For the text-containing cell, return its midpoint in (X, Y) coordinate format. 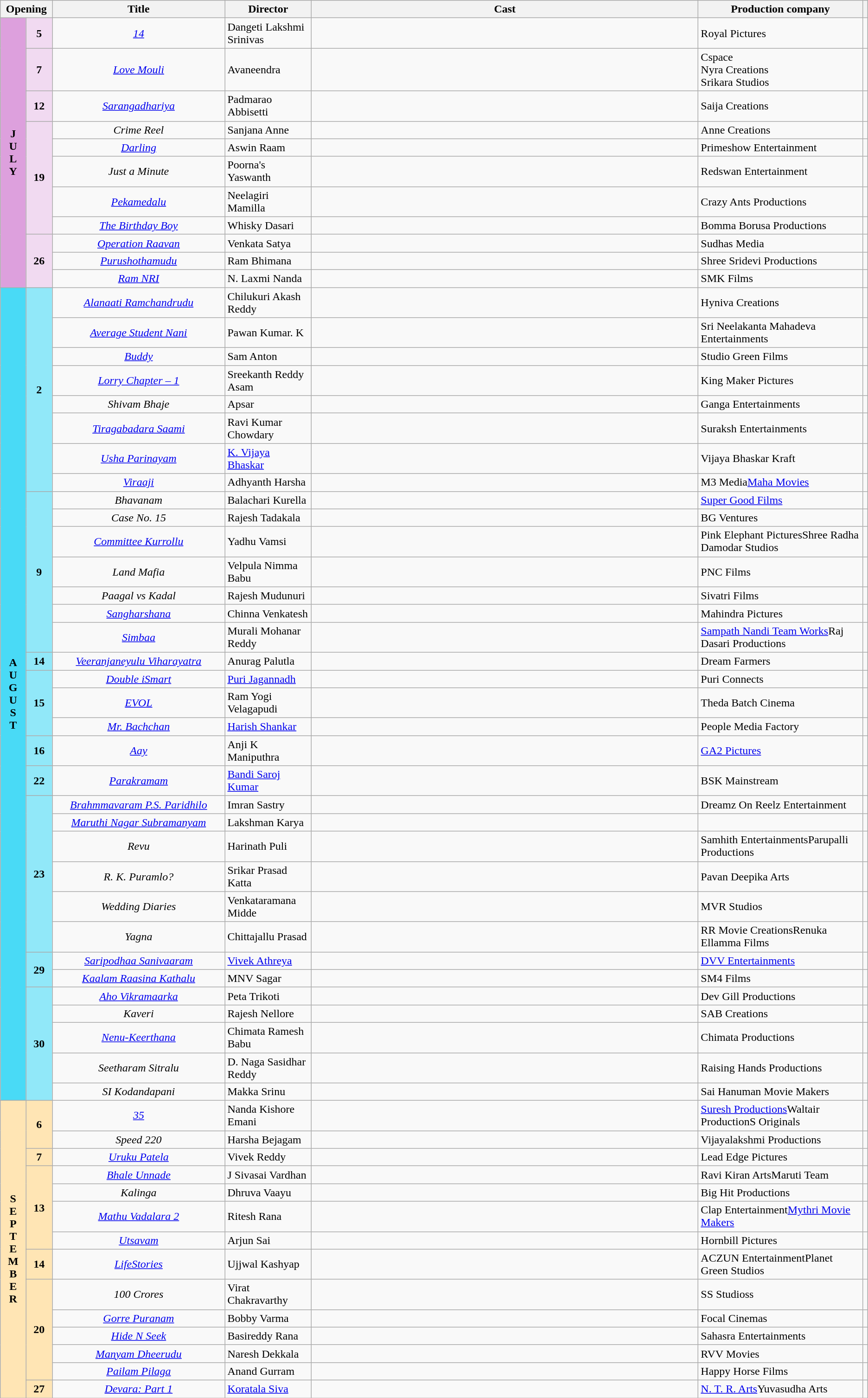
SMK Films (780, 278)
Virat Chakravarthy (268, 1294)
Pekamedalu (139, 201)
15 (39, 702)
RR Movie CreationsRenuka Ellamma Films (780, 937)
Crime Reel (139, 130)
Double iSmart (139, 679)
Committee Kurrollu (139, 542)
Yadhu Vamsi (268, 542)
Sam Anton (268, 357)
Love Mouli (139, 70)
Chinna Venkatesh (268, 613)
Chilukuri Akash Reddy (268, 302)
Saripodhaa Sanivaaram (139, 961)
Harinath Puli (268, 846)
Dhruva Vaayu (268, 1193)
Studio Green Films (780, 357)
100 Crores (139, 1294)
Production company (780, 9)
Dreamz On Reelz Entertainment (780, 805)
EVOL (139, 703)
Sanjana Anne (268, 130)
Devara: Part 1 (139, 1389)
Simbaa (139, 637)
MNV Sagar (268, 978)
Hide N Seek (139, 1336)
Darling (139, 147)
Aho Vikramaarka (139, 996)
Basireddy Rana (268, 1336)
Speed 220 (139, 1140)
Parakramam (139, 781)
Saija Creations (780, 106)
12 (39, 106)
Bobby Varma (268, 1318)
Alanaati Ramchandrudu (139, 302)
Ravi Kiran ArtsMaruti Team (780, 1175)
Kalinga (139, 1193)
Case No. 15 (139, 518)
Sivatri Films (780, 596)
Royal Pictures (780, 33)
Anne Creations (780, 130)
Clap EntertainmentMythri Movie Makers (780, 1216)
Puri Connects (780, 679)
Lead Edge Pictures (780, 1157)
Harish Shankar (268, 727)
Venkataramana Midde (268, 906)
Velpula Nimma Babu (268, 571)
Theda Batch Cinema (780, 703)
Aswin Raam (268, 147)
Bhale Unnade (139, 1175)
Shree Sridevi Productions (780, 261)
13 (39, 1208)
Viraaji (139, 482)
JULY (13, 153)
27 (39, 1389)
Ganga Entertainments (780, 404)
6 (39, 1124)
Usha Parinayam (139, 458)
16 (39, 750)
Lakshman Karya (268, 822)
Bomma Borusa Productions (780, 225)
9 (39, 571)
Bandi Saroj Kumar (268, 781)
SI Kodandapani (139, 1092)
Happy Horse Films (780, 1371)
Hyniva Creations (780, 302)
MVR Studios (780, 906)
People Media Factory (780, 727)
Focal Cinemas (780, 1318)
Kaveri (139, 1013)
Ram Bhimana (268, 261)
22 (39, 781)
Puri Jagannadh (268, 679)
Dev Gill Productions (780, 996)
Rajesh Tadakala (268, 518)
M3 MediaMaha Movies (780, 482)
Yagna (139, 937)
Pawan Kumar. K (268, 333)
Lorry Chapter – 1 (139, 380)
AUGUST (13, 694)
Revu (139, 846)
Sreekanth Reddy Asam (268, 380)
DVV Entertainments (780, 961)
Naresh Dekkala (268, 1353)
Vivek Reddy (268, 1157)
23 (39, 874)
Anurag Palutla (268, 661)
Vivek Athreya (268, 961)
Aay (139, 750)
Peta Trikoti (268, 996)
Average Student Nani (139, 333)
PNC Films (780, 571)
Apsar (268, 404)
Venkata Satya (268, 243)
Ram NRI (139, 278)
Srikar Prasad Katta (268, 877)
R. K. Puramlo? (139, 877)
Super Good Films (780, 500)
The Birthday Boy (139, 225)
Primeshow Entertainment (780, 147)
35 (139, 1116)
Nenu-Keerthana (139, 1037)
RVV Movies (780, 1353)
Ujjwal Kashyap (268, 1264)
Gorre Puranam (139, 1318)
Just a Minute (139, 172)
Sahasra Entertainments (780, 1336)
BSK Mainstream (780, 781)
Pink Elephant PicturesShree Radha Damodar Studios (780, 542)
Sarangadhariya (139, 106)
Big Hit Productions (780, 1193)
Ram Yogi Velagapudi (268, 703)
Rajesh Nellore (268, 1013)
Imran Sastry (268, 805)
Cast (505, 9)
Anand Gurram (268, 1371)
Redswan Entertainment (780, 172)
Veeranjaneyulu Viharayatra (139, 661)
Suraksh Entertainments (780, 429)
Samhith EntertainmentsParupalli Productions (780, 846)
Director (268, 9)
Title (139, 9)
20 (39, 1329)
Uruku Patela (139, 1157)
Manyam Dheerudu (139, 1353)
2 (39, 390)
Whisky Dasari (268, 225)
Sampath Nandi Team WorksRaj Dasari Productions (780, 637)
D. Naga Sasidhar Reddy (268, 1068)
Mahindra Pictures (780, 613)
Ritesh Rana (268, 1216)
Mathu Vadalara 2 (139, 1216)
Avaneendra (268, 70)
Koratala Siva (268, 1389)
Vijayalakshmi Productions (780, 1140)
Vijaya Bhaskar Kraft (780, 458)
GA2 Pictures (780, 750)
Land Mafia (139, 571)
Hornbill Pictures (780, 1240)
Balachari Kurella (268, 500)
Harsha Bejagam (268, 1140)
Anji K Maniputhra (268, 750)
Tiragabadara Saami (139, 429)
Dangeti Lakshmi Srinivas (268, 33)
King Maker Pictures (780, 380)
Paagal vs Kadal (139, 596)
Brahmmavaram P.S. Paridhilo (139, 805)
Suresh ProductionsWaltair ProductionS Originals (780, 1116)
Purushothamudu (139, 261)
J Sivasai Vardhan (268, 1175)
26 (39, 261)
Raising Hands Productions (780, 1068)
Sudhas Media (780, 243)
29 (39, 969)
19 (39, 178)
BG Ventures (780, 518)
Poorna's Yaswanth (268, 172)
Buddy (139, 357)
Neelagiri Mamilla (268, 201)
Crazy Ants Productions (780, 201)
SAB Creations (780, 1013)
Operation Raavan (139, 243)
Chimata Productions (780, 1037)
5 (39, 33)
Wedding Diaries (139, 906)
Padmarao Abbisetti (268, 106)
Utsavam (139, 1240)
Kaalam Raasina Kathalu (139, 978)
N. T. R. ArtsYuvasudha Arts (780, 1389)
Opening (26, 9)
Sri Neelakanta Mahadeva Entertainments (780, 333)
SS Studioss (780, 1294)
Murali Mohanar Reddy (268, 637)
Shivam Bhaje (139, 404)
LifeStories (139, 1264)
CspaceNyra CreationsSrikara Studios (780, 70)
K. Vijaya Bhaskar (268, 458)
Arjun Sai (268, 1240)
SM4 Films (780, 978)
Chittajallu Prasad (268, 937)
Nanda Kishore Emani (268, 1116)
ACZUN EntertainmentPlanet Green Studios (780, 1264)
Seetharam Sitralu (139, 1068)
Ravi Kumar Chowdary (268, 429)
30 (39, 1044)
Adhyanth Harsha (268, 482)
Sai Hanuman Movie Makers (780, 1092)
SEPTEMBER (13, 1250)
Chimata Ramesh Babu (268, 1037)
Pailam Pilaga (139, 1371)
N. Laxmi Nanda (268, 278)
Maruthi Nagar Subramanyam (139, 822)
Makka Srinu (268, 1092)
Bhavanam (139, 500)
Mr. Bachchan (139, 727)
Pavan Deepika Arts (780, 877)
Rajesh Mudunuri (268, 596)
Sangharshana (139, 613)
Dream Farmers (780, 661)
